Capture the cell that displays the provided text and extract its [X, Y] central coordinate. 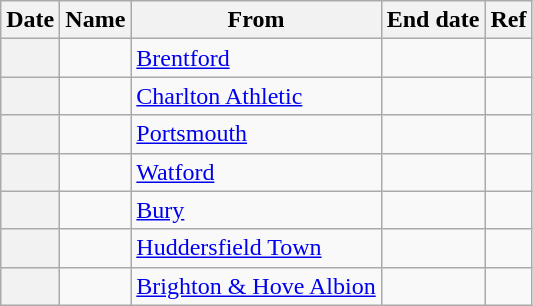
Watford [256, 172]
From [256, 20]
Charlton Athletic [256, 96]
Brighton & Hove Albion [256, 286]
Portsmouth [256, 134]
End date [433, 20]
Huddersfield Town [256, 248]
Brentford [256, 58]
Ref [508, 20]
Bury [256, 210]
Name [96, 20]
Date [30, 20]
